Return the (x, y) coordinate for the center point of the cell that contains the specified text.  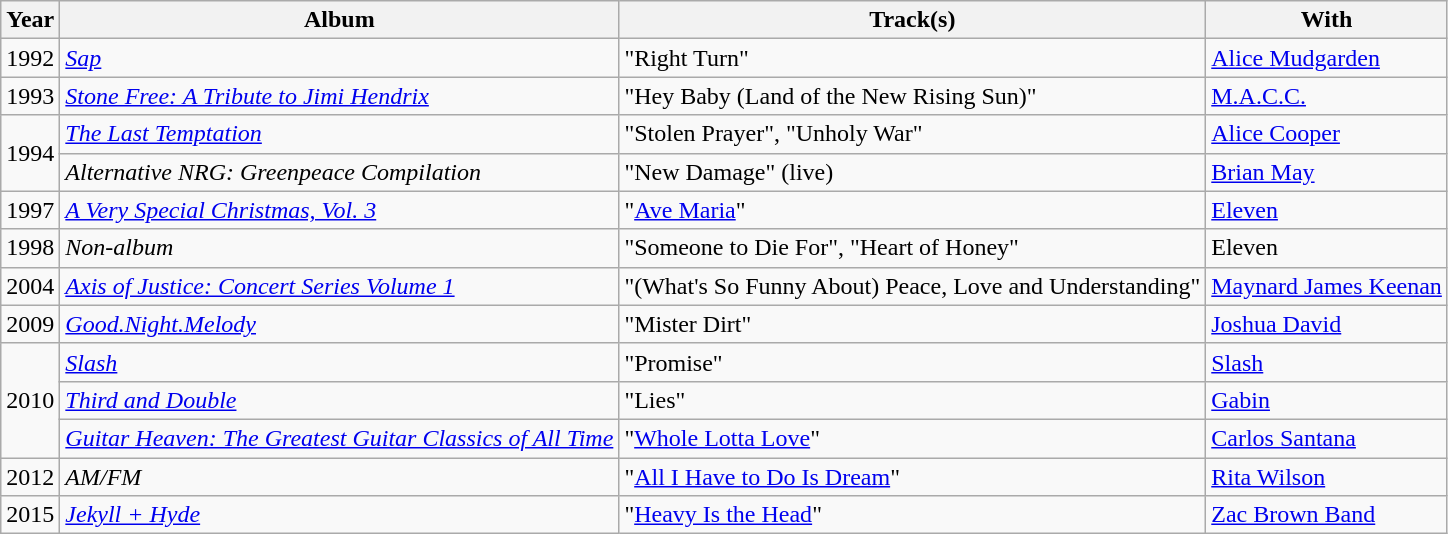
"All I Have to Do Is Dream" (912, 477)
2004 (30, 286)
1994 (30, 153)
2015 (30, 515)
"(What's So Funny About) Peace, Love and Understanding" (912, 286)
Good.Night.Melody (340, 324)
"Whole Lotta Love" (912, 438)
With (1327, 20)
"Right Turn" (912, 58)
"Mister Dirt" (912, 324)
Sap (340, 58)
M.A.C.C. (1327, 96)
2012 (30, 477)
Zac Brown Band (1327, 515)
Axis of Justice: Concert Series Volume 1 (340, 286)
"Hey Baby (Land of the New Rising Sun)" (912, 96)
"New Damage" (live) (912, 172)
1997 (30, 210)
Track(s) (912, 20)
"Promise" (912, 362)
"Someone to Die For", "Heart of Honey" (912, 248)
Maynard James Keenan (1327, 286)
Alternative NRG: Greenpeace Compilation (340, 172)
"Stolen Prayer", "Unholy War" (912, 134)
Year (30, 20)
Stone Free: A Tribute to Jimi Hendrix (340, 96)
Third and Double (340, 400)
Gabin (1327, 400)
A Very Special Christmas, Vol. 3 (340, 210)
"Heavy Is the Head" (912, 515)
1993 (30, 96)
Album (340, 20)
1992 (30, 58)
2009 (30, 324)
Brian May (1327, 172)
"Ave Maria" (912, 210)
Non-album (340, 248)
2010 (30, 400)
1998 (30, 248)
Guitar Heaven: The Greatest Guitar Classics of All Time (340, 438)
AM/FM (340, 477)
Alice Cooper (1327, 134)
Alice Mudgarden (1327, 58)
"Lies" (912, 400)
Rita Wilson (1327, 477)
The Last Temptation (340, 134)
Joshua David (1327, 324)
Jekyll + Hyde (340, 515)
Carlos Santana (1327, 438)
